From the cell containing the given text, extract its center point as [X, Y] coordinate. 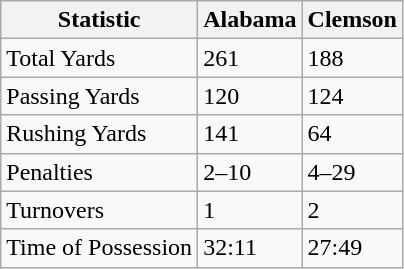
124 [352, 96]
Time of Possession [100, 248]
Rushing Yards [100, 134]
32:11 [250, 248]
141 [250, 134]
Penalties [100, 172]
Passing Yards [100, 96]
4–29 [352, 172]
Alabama [250, 20]
Statistic [100, 20]
2 [352, 210]
261 [250, 58]
27:49 [352, 248]
Total Yards [100, 58]
Turnovers [100, 210]
2–10 [250, 172]
1 [250, 210]
Clemson [352, 20]
64 [352, 134]
120 [250, 96]
188 [352, 58]
